Extract the (x, y) coordinate from the center of the cell holding the provided text.  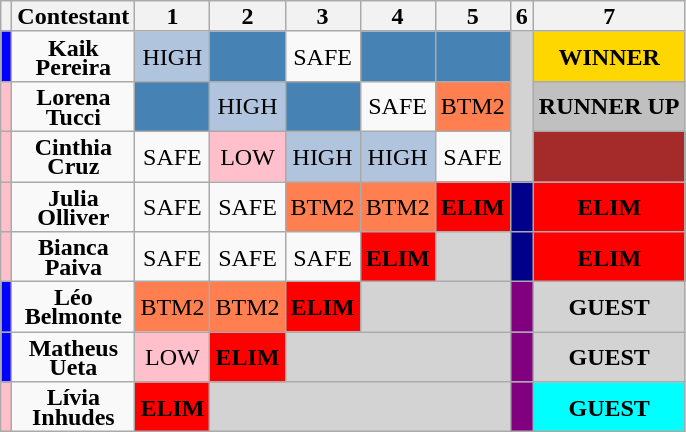
LíviaInhudes (74, 407)
RUNNER UP (609, 106)
LorenaTucci (74, 106)
MatheusUeta (74, 357)
2 (248, 16)
BiancaPaiva (74, 257)
WINNER (609, 56)
7 (609, 16)
LéoBelmonte (74, 307)
3 (322, 16)
KaikPereira (74, 56)
1 (172, 16)
5 (472, 16)
JuliaOlliver (74, 207)
Contestant (74, 16)
CinthiaCruz (74, 156)
6 (522, 16)
4 (398, 16)
